From the cell containing the given text, extract its center point as (X, Y) coordinate. 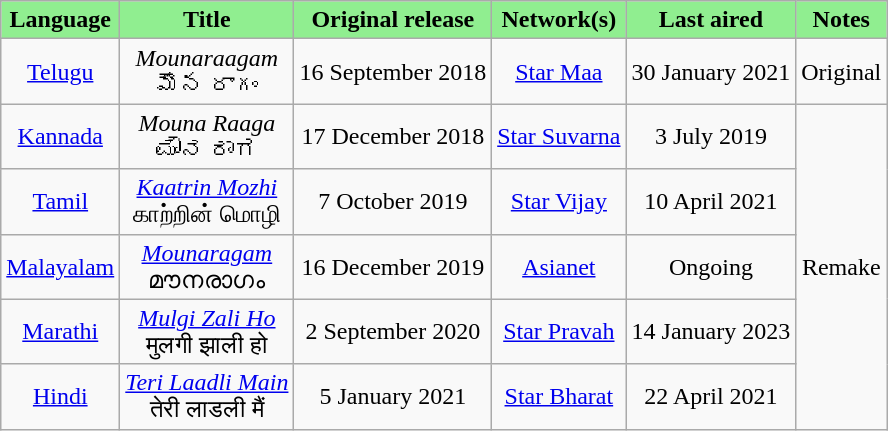
Asianet (559, 266)
Language (60, 20)
Hindi (60, 396)
Marathi (60, 332)
Notes (842, 20)
16 September 2018 (393, 72)
10 April 2021 (711, 202)
Ongoing (711, 266)
2 September 2020 (393, 332)
Kaatrin Mozhi காற்றின் மொழி (207, 202)
Network(s) (559, 20)
Star Pravah (559, 332)
Teri Laadli Main तेरी लाडली मैं (207, 396)
Telugu (60, 72)
5 January 2021 (393, 396)
Star Bharat (559, 396)
Original (842, 72)
Mounaraagam మౌన రాగం (207, 72)
14 January 2023 (711, 332)
Star Suvarna (559, 136)
Malayalam (60, 266)
Mounaragam മൗനരാഗം (207, 266)
16 December 2019 (393, 266)
Last aired (711, 20)
Star Vijay (559, 202)
Mulgi Zali Ho मुलगी झाली हो (207, 332)
Tamil (60, 202)
Original release (393, 20)
3 July 2019 (711, 136)
22 April 2021 (711, 396)
Mouna Raaga ಮೌನ ರಾಗ (207, 136)
Kannada (60, 136)
7 October 2019 (393, 202)
Title (207, 20)
Remake (842, 266)
Star Maa (559, 72)
30 January 2021 (711, 72)
17 December 2018 (393, 136)
